Scan for the cell matching the given text and deliver its (x, y) coordinate at center. 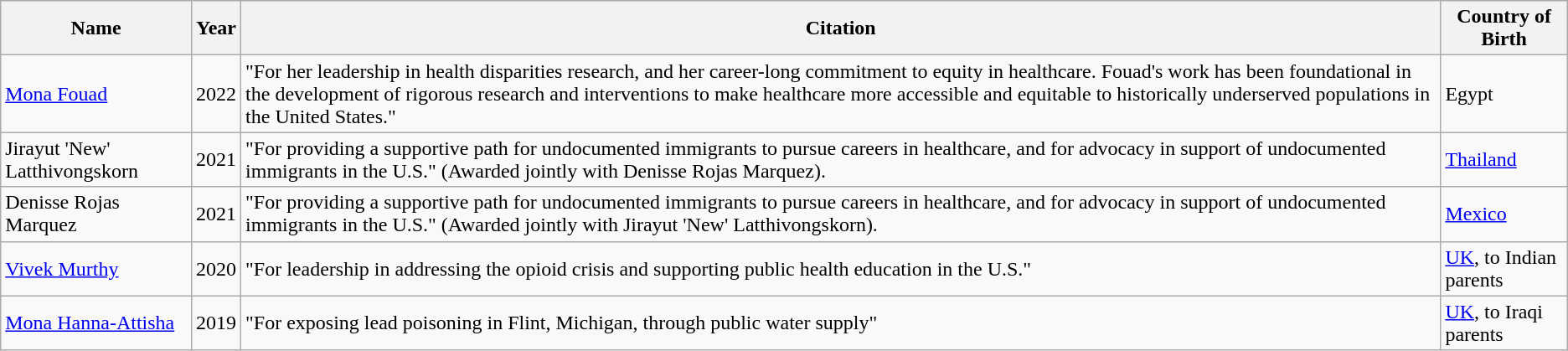
2022 (216, 94)
"For leadership in addressing the opioid crisis and supporting public health education in the U.S." (841, 268)
Thailand (1504, 159)
UK, to Iraqi parents (1504, 323)
Denisse Rojas Marquez (96, 214)
Vivek Murthy (96, 268)
2019 (216, 323)
UK, to Indian parents (1504, 268)
Jirayut 'New' Latthivongskorn (96, 159)
Year (216, 28)
"For exposing lead poisoning in Flint, Michigan, through public water supply" (841, 323)
2020 (216, 268)
Name (96, 28)
Mona Fouad (96, 94)
Country of Birth (1504, 28)
Mexico (1504, 214)
Citation (841, 28)
Mona Hanna-Attisha (96, 323)
Egypt (1504, 94)
